Output the [X, Y] coordinate of the center of the cell containing the given text.  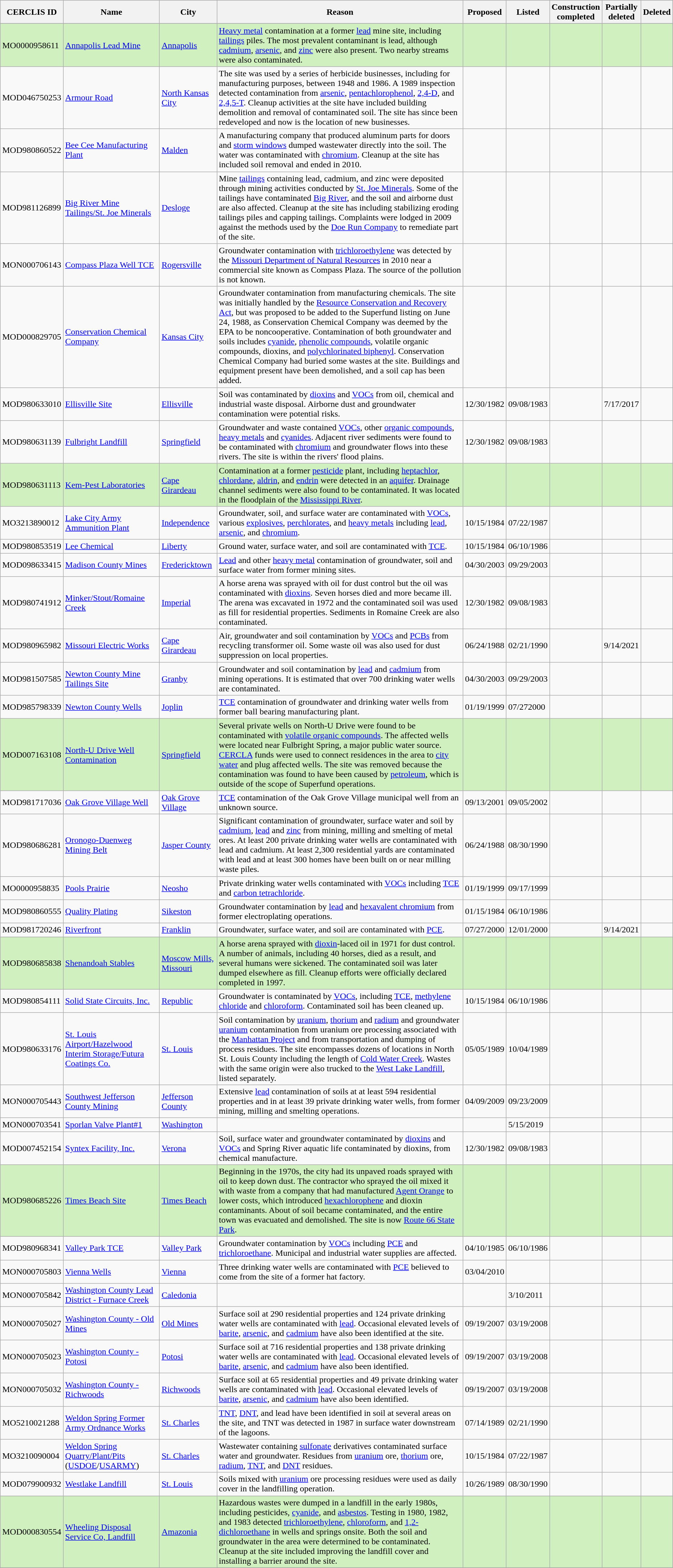
MOD046750253 [32, 98]
MOD980631139 [32, 442]
Vienna Wells [111, 1272]
Vienna [188, 1272]
Big River Mine Tailings/St. Joe Minerals [111, 208]
Newton County Wells [111, 707]
MOD000830554 [32, 1532]
Imperial [188, 603]
Minker/Stout/Romaine Creek [111, 603]
Jasper County [188, 845]
Riverfront [111, 930]
MON000705032 [32, 1390]
Sporlan Valve Plant#1 [111, 1124]
MON000703541 [32, 1124]
05/05/1989 [485, 1049]
MOD980633010 [32, 404]
MON000705443 [32, 1101]
Richwoods [188, 1390]
Listed [528, 12]
MOD981717036 [32, 802]
MO0000958835 [32, 888]
Proposed [485, 12]
Groundwater contamination by VOCs including PCE and trichloroethane. Municipal and industrial water supplies are affected. [340, 1248]
Sikeston [188, 912]
07/27/2000 [485, 930]
Old Mines [188, 1323]
TCE contamination of the Oak Grove Village municipal well from an unknown source. [340, 802]
MOD985798339 [32, 707]
MOD980633176 [32, 1049]
10/04/1989 [528, 1049]
Joplin [188, 707]
MON000705023 [32, 1356]
MO0000958611 [32, 45]
Valley Park TCE [111, 1248]
09/13/2001 [485, 802]
Washington [188, 1124]
Washington County Lead District - Furnace Creek [111, 1295]
04/10/1985 [485, 1248]
Oak Grove Village [188, 802]
Verona [188, 1148]
Fredericktown [188, 565]
MOD981507585 [32, 679]
MON000706143 [32, 265]
MOD000829705 [32, 337]
Private drinking water wells contaminated with VOCs including TCE and carbon tetrachloride. [340, 888]
Lee Chemical [111, 546]
Quality Plating [111, 912]
Annapolis [188, 45]
MOD981126899 [32, 208]
Missouri Electric Works [111, 646]
MOD007163108 [32, 755]
Amazonia [188, 1532]
Valley Park [188, 1248]
MOD980631113 [32, 485]
Kansas City [188, 337]
MOD980741912 [32, 603]
Partiallydeleted [621, 12]
Three drinking water wells are contaminated with PCE believed to come from the site of a former hat factory. [340, 1272]
MOD980685226 [32, 1201]
CERCLIS ID [32, 12]
03/04/2010 [485, 1272]
Lead and other heavy metal contamination of groundwater, soil and surface water from former mining sites. [340, 565]
Deleted [657, 12]
Groundwater and soil contamination by lead and cadmium from mining operations. It is estimated that over 700 drinking water wells are contaminated. [340, 679]
5/15/2019 [528, 1124]
Potosi [188, 1356]
Newton County Mine Tailings Site [111, 679]
MO3213890012 [32, 523]
Reason [340, 12]
Desloge [188, 208]
Washington County - Richwoods [111, 1390]
Westlake Landfill [111, 1484]
Groundwater, surface water, and soil are contaminated with PCE. [340, 930]
09/05/2002 [528, 802]
Constructioncompleted [576, 12]
10/26/1989 [485, 1484]
Oronogo-Duenweg Mining Belt [111, 845]
Moscow Mills, Missouri [188, 963]
Madison County Mines [111, 565]
Washington County - Old Mines [111, 1323]
Groundwater is contaminated by VOCs, including TCE, methylene chloride and chloroform. Contaminated soil has been cleaned up. [340, 1001]
MON000705803 [32, 1272]
Ground water, surface water, and soil are contaminated with TCE. [340, 546]
Granby [188, 679]
Jefferson County [188, 1101]
North Kansas City [188, 98]
Southwest Jefferson County Mining [111, 1101]
09/17/1999 [528, 888]
Malden [188, 150]
Kem-Pest Laboratories [111, 485]
MOD981720246 [32, 930]
MON000705842 [32, 1295]
07/14/1989 [485, 1423]
Weldon Spring Quarry/Plant/Pits (USDOE/USARMY) [111, 1456]
Franklin [188, 930]
MOD980686281 [32, 845]
MOD980860555 [32, 912]
North-U Drive Well Contamination [111, 755]
Independence [188, 523]
Groundwater contamination by lead and hexavalent chromium from former electroplating operations. [340, 912]
Neosho [188, 888]
12/01/2000 [528, 930]
Weldon Spring Former Army Ordnance Works [111, 1423]
MOD007452154 [32, 1148]
Compass Plaza Well TCE [111, 265]
MOD980853519 [32, 546]
MOD980965982 [32, 646]
MON000705027 [32, 1323]
TCE contamination of groundwater and drinking water wells from former ball bearing manufacturing plant. [340, 707]
09/23/2009 [528, 1101]
MO3210090004 [32, 1456]
MOD980968341 [32, 1248]
Pools Prairie [111, 888]
Name [111, 12]
Shenandoah Stables [111, 963]
Solid State Circuits, Inc. [111, 1001]
Caledonia [188, 1295]
Armour Road [111, 98]
MOD980685838 [32, 963]
Bee Cee Manufacturing Plant [111, 150]
City [188, 12]
07/272000 [528, 707]
Rogersville [188, 265]
Oak Grove Village Well [111, 802]
Soils mixed with uranium ore processing residues were used as daily cover in the landfilling operation. [340, 1484]
7/17/2017 [621, 404]
St. Louis Airport/Hazelwood Interim Storage/Futura Coatings Co. [111, 1049]
Times Beach [188, 1201]
Liberty [188, 546]
MO5210021288 [32, 1423]
MOD980860522 [32, 150]
MOD079900932 [32, 1484]
Lake City Army Ammunition Plant [111, 523]
MOD980854111 [32, 1001]
04/09/2009 [485, 1101]
Ellisville Site [111, 404]
3/10/2011 [528, 1295]
Ellisville [188, 404]
MOD098633415 [32, 565]
Times Beach Site [111, 1201]
Annapolis Lead Mine [111, 45]
01/15/1984 [485, 912]
Washington County - Potosi [111, 1356]
Wheeling Disposal Service Co, Landfill [111, 1532]
Conservation Chemical Company [111, 337]
Syntex Facility, Inc. [111, 1148]
Fulbright Landfill [111, 442]
Republic [188, 1001]
